Output the (X, Y) coordinate of the center of the cell containing the given text.  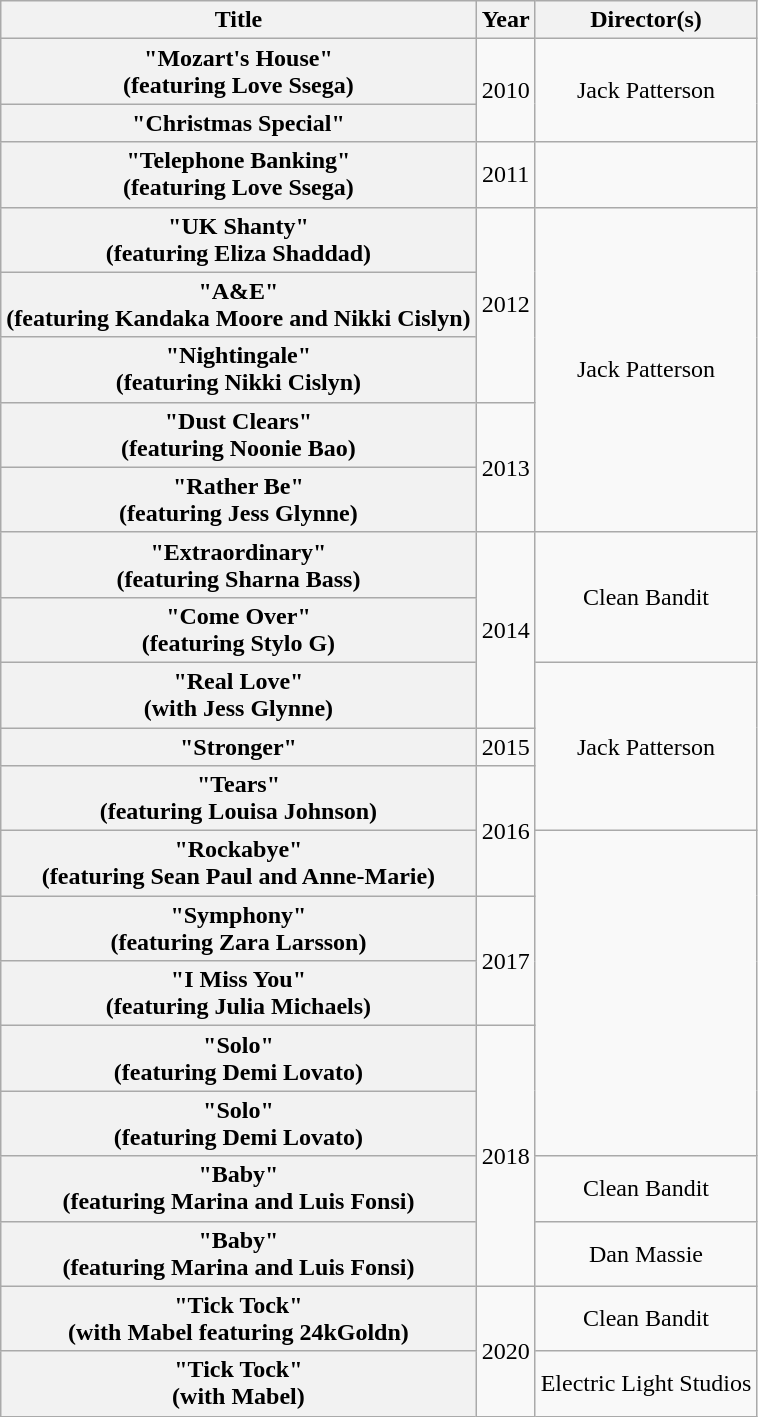
2020 (506, 1351)
2016 (506, 831)
"Baby"(featuring Marina and Luis Fonsi) (238, 1188)
"Dust Clears" (featuring Noonie Bao) (238, 434)
"Rather Be" (featuring Jess Glynne) (238, 500)
"Tick Tock" (with Mabel) (238, 1384)
2011 (506, 174)
"Christmas Special" (238, 123)
2015 (506, 747)
Electric Light Studios (646, 1384)
"Rockabye" (featuring Sean Paul and Anne-Marie) (238, 864)
"Stronger" (238, 747)
"Symphony" (featuring Zara Larsson) (238, 928)
"A&E" (featuring Kandaka Moore and Nikki Cislyn) (238, 304)
2013 (506, 467)
"Telephone Banking" (featuring Love Ssega) (238, 174)
Year (506, 20)
Dan Massie (646, 1254)
"Real Love" (with Jess Glynne) (238, 694)
"Baby" (featuring Marina and Luis Fonsi) (238, 1254)
"Nightingale" (featuring Nikki Cislyn) (238, 370)
2018 (506, 1156)
Director(s) (646, 20)
"Tick Tock"(with Mabel featuring 24kGoldn) (238, 1318)
2012 (506, 304)
2014 (506, 630)
"UK Shanty" (featuring Eliza Shaddad) (238, 240)
"Tears" (featuring Louisa Johnson) (238, 798)
"Extraordinary" (featuring Sharna Bass) (238, 564)
"Mozart's House" (featuring Love Ssega) (238, 72)
"Come Over" (featuring Stylo G) (238, 630)
Title (238, 20)
2010 (506, 90)
"I Miss You" (featuring Julia Michaels) (238, 994)
2017 (506, 961)
